Search for the cell housing the specified text and yield its (X, Y) center coordinate. 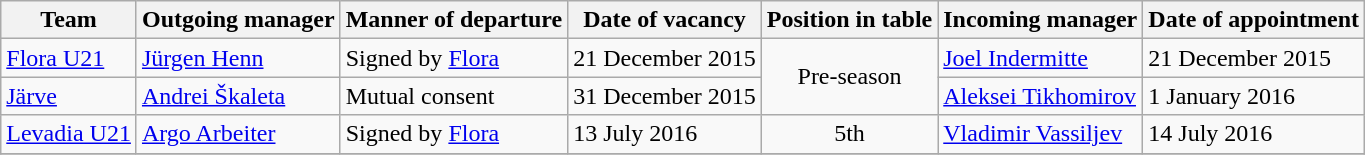
13 July 2016 (665, 134)
Position in table (849, 20)
Incoming manager (1040, 20)
Jürgen Henn (238, 58)
Argo Arbeiter (238, 134)
5th (849, 134)
1 January 2016 (1254, 96)
31 December 2015 (665, 96)
Date of appointment (1254, 20)
Mutual consent (454, 96)
Andrei Škaleta (238, 96)
Date of vacancy (665, 20)
Vladimir Vassiljev (1040, 134)
Pre-season (849, 77)
Team (69, 20)
Järve (69, 96)
14 July 2016 (1254, 134)
Levadia U21 (69, 134)
Flora U21 (69, 58)
Joel Indermitte (1040, 58)
Outgoing manager (238, 20)
Aleksei Tikhomirov (1040, 96)
Manner of departure (454, 20)
